For the text-containing cell, return its midpoint in [x, y] coordinate format. 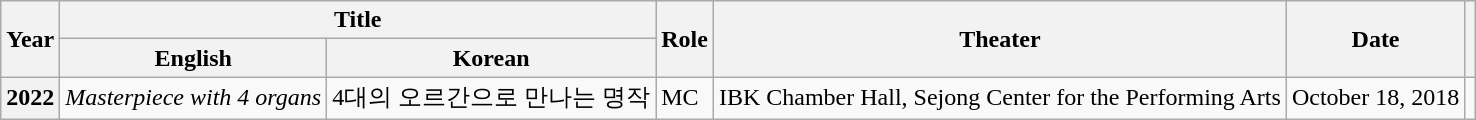
Title [358, 20]
IBK Chamber Hall, Sejong Center for the Performing Arts [1000, 98]
Role [685, 39]
October 18, 2018 [1375, 98]
Korean [492, 58]
Masterpiece with 4 organs [194, 98]
2022 [30, 98]
MC [685, 98]
English [194, 58]
Year [30, 39]
Date [1375, 39]
4대의 오르간으로 만나는 명작 [492, 98]
Theater [1000, 39]
